Find where the given text appears and provide that cell's center as [x, y] coordinate. 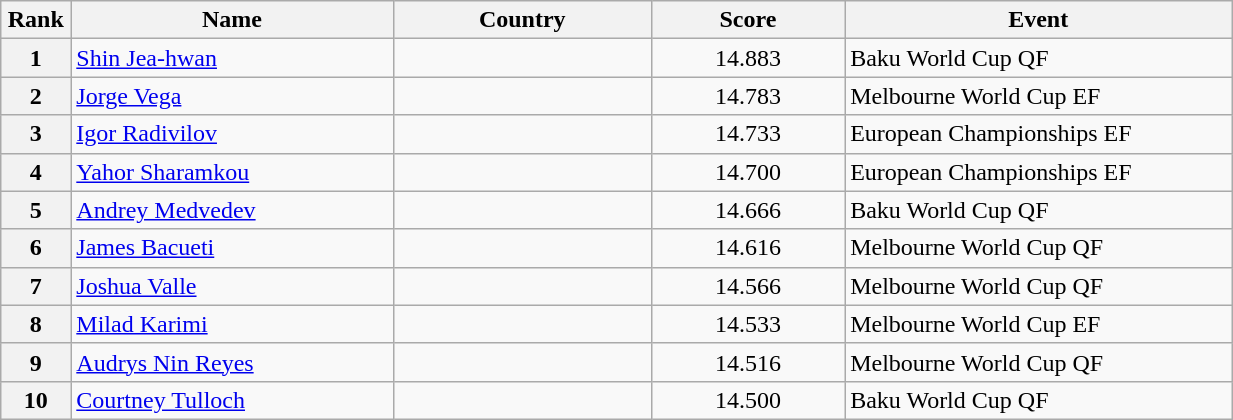
Audrys Nin Reyes [232, 362]
2 [36, 96]
14.883 [748, 58]
14.666 [748, 210]
14.733 [748, 134]
14.566 [748, 286]
14.700 [748, 172]
7 [36, 286]
14.516 [748, 362]
6 [36, 248]
4 [36, 172]
8 [36, 324]
Yahor Sharamkou [232, 172]
Andrey Medvedev [232, 210]
14.783 [748, 96]
3 [36, 134]
Courtney Tulloch [232, 400]
Rank [36, 20]
1 [36, 58]
10 [36, 400]
Name [232, 20]
Milad Karimi [232, 324]
Jorge Vega [232, 96]
Score [748, 20]
14.533 [748, 324]
Event [1038, 20]
Country [522, 20]
James Bacueti [232, 248]
Shin Jea-hwan [232, 58]
14.500 [748, 400]
Igor Radivilov [232, 134]
9 [36, 362]
Joshua Valle [232, 286]
5 [36, 210]
14.616 [748, 248]
